For the text-containing cell, return its midpoint in [X, Y] coordinate format. 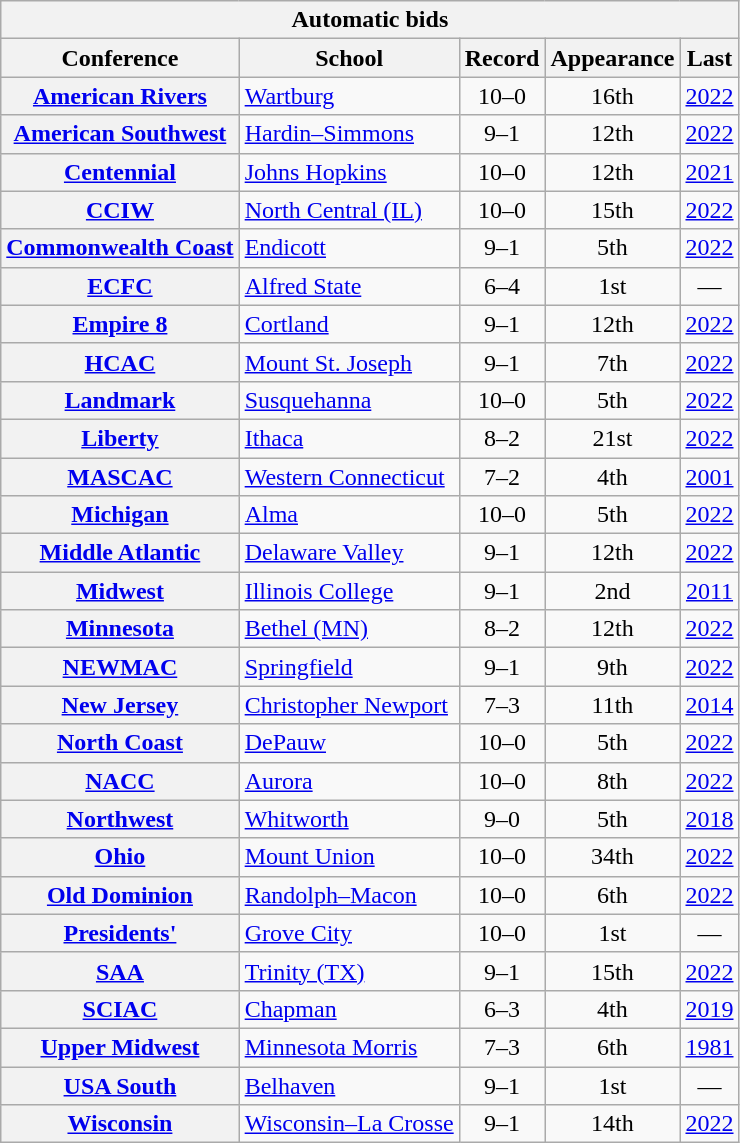
Presidents' [120, 933]
6–3 [502, 1009]
HCAC [120, 362]
Conference [120, 58]
Liberty [120, 438]
School [349, 58]
Randolph–Macon [349, 895]
Ohio [120, 857]
2021 [710, 172]
16th [612, 96]
New Jersey [120, 705]
Mount Union [349, 857]
Springfield [349, 667]
ECFC [120, 286]
American Southwest [120, 134]
2001 [710, 477]
Michigan [120, 515]
MASCAC [120, 477]
Minnesota [120, 629]
SCIAC [120, 1009]
Mount St. Joseph [349, 362]
Minnesota Morris [349, 1047]
USA South [120, 1085]
Wisconsin–La Crosse [349, 1124]
Last [710, 58]
Landmark [120, 400]
Endicott [349, 248]
Western Connecticut [349, 477]
DePauw [349, 743]
8th [612, 781]
7th [612, 362]
Wartburg [349, 96]
Delaware Valley [349, 553]
NACC [120, 781]
Cortland [349, 324]
1981 [710, 1047]
Johns Hopkins [349, 172]
Belhaven [349, 1085]
Appearance [612, 58]
NEWMAC [120, 667]
21st [612, 438]
6–4 [502, 286]
34th [612, 857]
Christopher Newport [349, 705]
Upper Midwest [120, 1047]
9–0 [502, 819]
2019 [710, 1009]
Middle Atlantic [120, 553]
Wisconsin [120, 1124]
Old Dominion [120, 895]
Ithaca [349, 438]
Bethel (MN) [349, 629]
Midwest [120, 591]
Hardin–Simmons [349, 134]
North Central (IL) [349, 210]
American Rivers [120, 96]
2011 [710, 591]
2nd [612, 591]
Grove City [349, 933]
Record [502, 58]
Aurora [349, 781]
14th [612, 1124]
Whitworth [349, 819]
Chapman [349, 1009]
7–2 [502, 477]
Northwest [120, 819]
2014 [710, 705]
Susquehanna [349, 400]
CCIW [120, 210]
Illinois College [349, 591]
SAA [120, 971]
Empire 8 [120, 324]
Commonwealth Coast [120, 248]
11th [612, 705]
Trinity (TX) [349, 971]
Centennial [120, 172]
Automatic bids [370, 20]
North Coast [120, 743]
Alfred State [349, 286]
2018 [710, 819]
9th [612, 667]
Alma [349, 515]
